Return the [x, y] coordinate for the center point of the cell that contains the specified text.  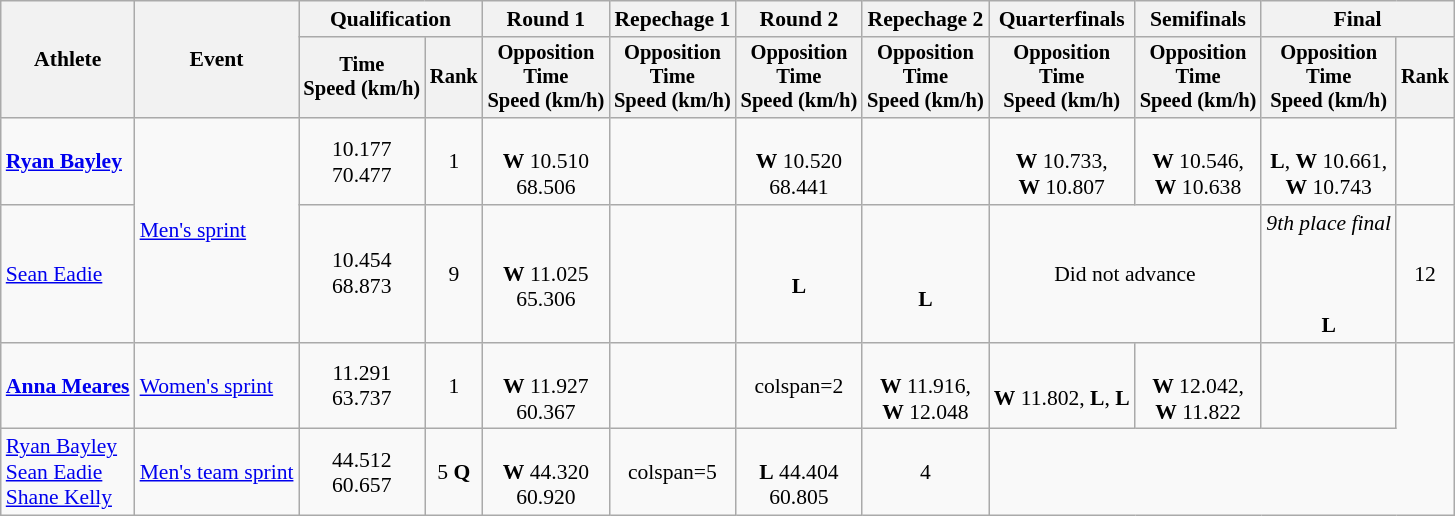
Quarterfinals [1062, 19]
Ryan BayleySean EadieShane Kelly [68, 472]
Event [217, 60]
9 [454, 274]
Qualification [390, 19]
W 10.546,W 10.638 [1198, 162]
Repechage 1 [672, 19]
5 Q [454, 472]
Ryan Bayley [68, 162]
4 [926, 472]
W 11.802, L, L [1062, 386]
11.29163.737 [362, 386]
10.17770.477 [362, 162]
9th place finalL [1328, 274]
Repechage 2 [926, 19]
TimeSpeed (km/h) [362, 78]
colspan=5 [672, 472]
W 11.02565.306 [546, 274]
W 11.916,W 12.048 [926, 386]
Final [1357, 19]
L, W 10.661,W 10.743 [1328, 162]
Semifinals [1198, 19]
Men's sprint [217, 230]
W 12.042,W 11.822 [1198, 386]
Women's sprint [217, 386]
44.51260.657 [362, 472]
W 10.51068.506 [546, 162]
W 10.733,W 10.807 [1062, 162]
12 [1425, 274]
10.45468.873 [362, 274]
W 10.52068.441 [800, 162]
W 44.32060.920 [546, 472]
Round 1 [546, 19]
L 44.40460.805 [800, 472]
Athlete [68, 60]
Anna Meares [68, 386]
Round 2 [800, 19]
Sean Eadie [68, 274]
colspan=2 [800, 386]
Men's team sprint [217, 472]
Did not advance [1126, 274]
W 11.92760.367 [546, 386]
